For the text-containing cell, return its midpoint in [X, Y] coordinate format. 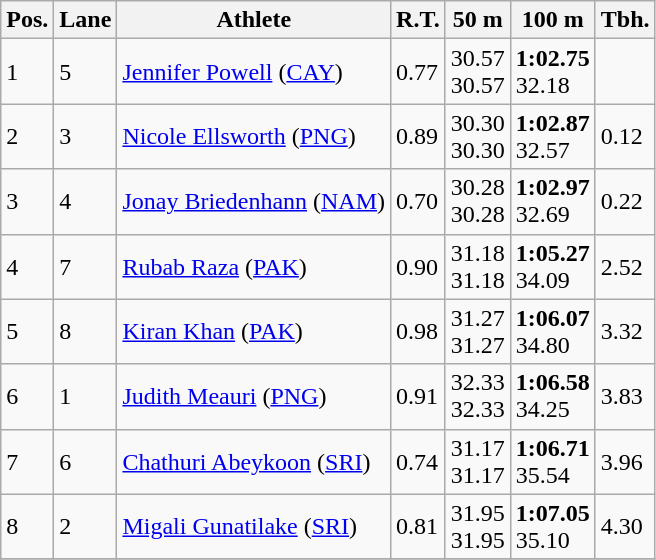
0.91 [418, 396]
1:06.5834.25 [552, 396]
50 m [478, 20]
0.81 [418, 526]
0.89 [418, 136]
Judith Meauri (PNG) [254, 396]
31.1831.18 [478, 266]
R.T. [418, 20]
31.2731.27 [478, 332]
Pos. [28, 20]
0.77 [418, 72]
32.3332.33 [478, 396]
3.32 [625, 332]
1:07.0535.10 [552, 526]
Kiran Khan (PAK) [254, 332]
100 m [552, 20]
0.12 [625, 136]
3.96 [625, 462]
31.9531.95 [478, 526]
0.90 [418, 266]
31.1731.17 [478, 462]
30.2830.28 [478, 202]
Chathuri Abeykoon (SRI) [254, 462]
Jonay Briedenhann (NAM) [254, 202]
3.83 [625, 396]
0.22 [625, 202]
2.52 [625, 266]
0.98 [418, 332]
Tbh. [625, 20]
1:02.7532.18 [552, 72]
1:06.7135.54 [552, 462]
30.5730.57 [478, 72]
Athlete [254, 20]
0.70 [418, 202]
1:02.9732.69 [552, 202]
Nicole Ellsworth (PNG) [254, 136]
1:06.0734.80 [552, 332]
Lane [86, 20]
4.30 [625, 526]
1:05.2734.09 [552, 266]
0.74 [418, 462]
Jennifer Powell (CAY) [254, 72]
Migali Gunatilake (SRI) [254, 526]
Rubab Raza (PAK) [254, 266]
30.3030.30 [478, 136]
1:02.8732.57 [552, 136]
